Extract the [x, y] coordinate from the center of the cell holding the provided text.  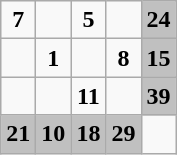
1 [54, 58]
29 [124, 134]
18 [88, 134]
5 [88, 20]
8 [124, 58]
24 [158, 20]
10 [54, 134]
7 [18, 20]
15 [158, 58]
11 [88, 96]
21 [18, 134]
39 [158, 96]
